Extract the [X, Y] coordinate from the center of the cell holding the provided text.  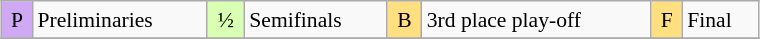
Semifinals [316, 20]
P [18, 20]
Preliminaries [120, 20]
B [404, 20]
3rd place play-off [537, 20]
½ [226, 20]
Final [720, 20]
F [666, 20]
